Capture the cell that displays the provided text and extract its (x, y) central coordinate. 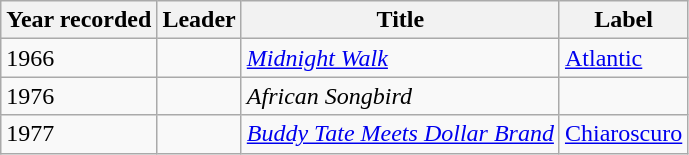
1977 (79, 134)
Leader (199, 20)
Midnight Walk (400, 58)
Year recorded (79, 20)
Atlantic (623, 58)
1976 (79, 96)
1966 (79, 58)
Title (400, 20)
Chiaroscuro (623, 134)
Buddy Tate Meets Dollar Brand (400, 134)
Label (623, 20)
African Songbird (400, 96)
